For the text-containing cell, return its midpoint in [X, Y] coordinate format. 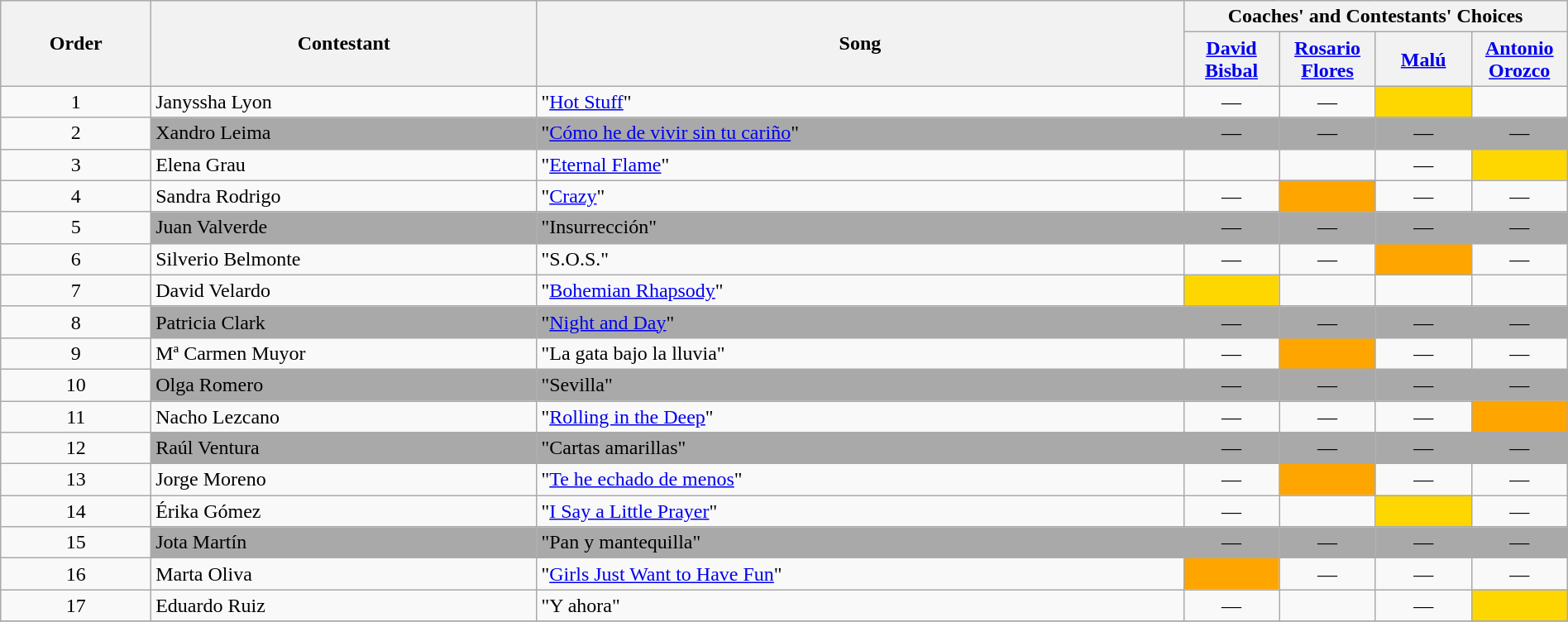
Juan Valverde [344, 227]
"Sevilla" [860, 385]
Malú [1423, 60]
16 [76, 574]
"Insurrección" [860, 227]
3 [76, 165]
Order [76, 43]
Xandro Leima [344, 133]
9 [76, 353]
14 [76, 511]
11 [76, 416]
"Girls Just Want to Have Fun" [860, 574]
10 [76, 385]
"S.O.S." [860, 259]
13 [76, 480]
Patricia Clark [344, 322]
Song [860, 43]
Sandra Rodrigo [344, 196]
Jorge Moreno [344, 480]
Jota Martín [344, 543]
2 [76, 133]
Janyssha Lyon [344, 102]
Contestant [344, 43]
"Eternal Flame" [860, 165]
15 [76, 543]
Érika Gómez [344, 511]
"Bohemian Rhapsody" [860, 290]
"Te he echado de menos" [860, 480]
Raúl Ventura [344, 448]
Mª Carmen Muyor [344, 353]
12 [76, 448]
David Bisbal [1231, 60]
Silverio Belmonte [344, 259]
"Rolling in the Deep" [860, 416]
"Pan y mantequilla" [860, 543]
4 [76, 196]
Olga Romero [344, 385]
Nacho Lezcano [344, 416]
7 [76, 290]
Antonio Orozco [1519, 60]
17 [76, 605]
6 [76, 259]
5 [76, 227]
Rosario Flores [1327, 60]
"Y ahora" [860, 605]
"Hot Stuff" [860, 102]
8 [76, 322]
1 [76, 102]
"I Say a Little Prayer" [860, 511]
Elena Grau [344, 165]
"Cartas amarillas" [860, 448]
"Crazy" [860, 196]
"Night and Day" [860, 322]
"La gata bajo la lluvia" [860, 353]
Coaches' and Contestants' Choices [1375, 17]
David Velardo [344, 290]
Marta Oliva [344, 574]
Eduardo Ruiz [344, 605]
"Cómo he de vivir sin tu cariño" [860, 133]
